From the cell containing the given text, extract its center point as [x, y] coordinate. 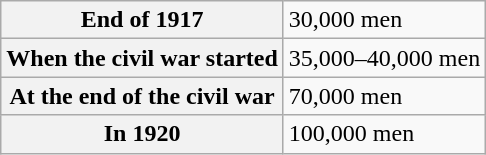
When the civil war started [142, 58]
End of 1917 [142, 20]
30,000 men [384, 20]
At the end of the civil war [142, 96]
In 1920 [142, 134]
35,000–40,000 men [384, 58]
100,000 men [384, 134]
70,000 men [384, 96]
